Determine the (X, Y) coordinate at the center of the cell enclosing the given text.  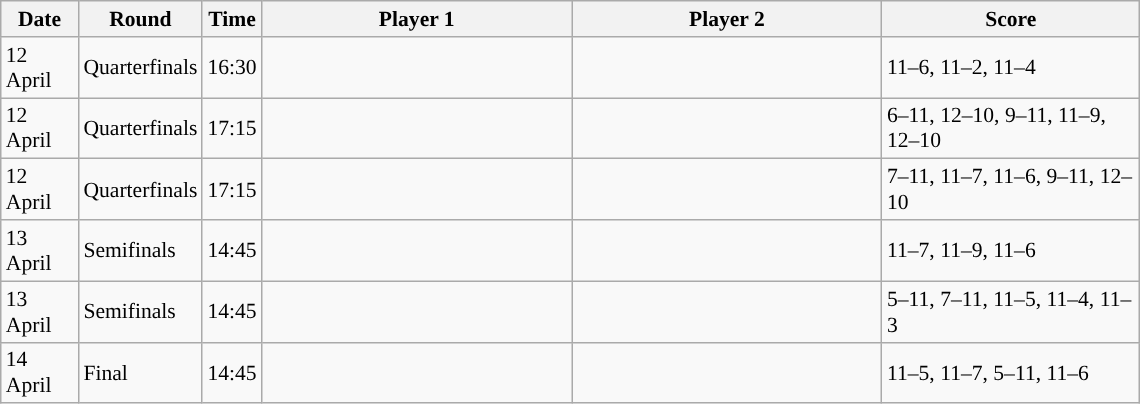
11–5, 11–7, 5–11, 11–6 (1011, 372)
11–6, 11–2, 11–4 (1011, 68)
Score (1011, 19)
Player 1 (417, 19)
Player 2 (727, 19)
11–7, 11–9, 11–6 (1011, 250)
6–11, 12–10, 9–11, 11–9, 12–10 (1011, 128)
Date (40, 19)
14 April (40, 372)
16:30 (232, 68)
7–11, 11–7, 11–6, 9–11, 12–10 (1011, 190)
Final (140, 372)
5–11, 7–11, 11–5, 11–4, 11–3 (1011, 312)
Time (232, 19)
Round (140, 19)
